Determine the [x, y] coordinate at the center of the cell enclosing the given text.  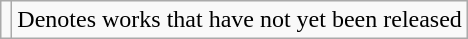
Denotes works that have not yet been released [240, 20]
